Find where the given text appears and provide that cell's center as [x, y] coordinate. 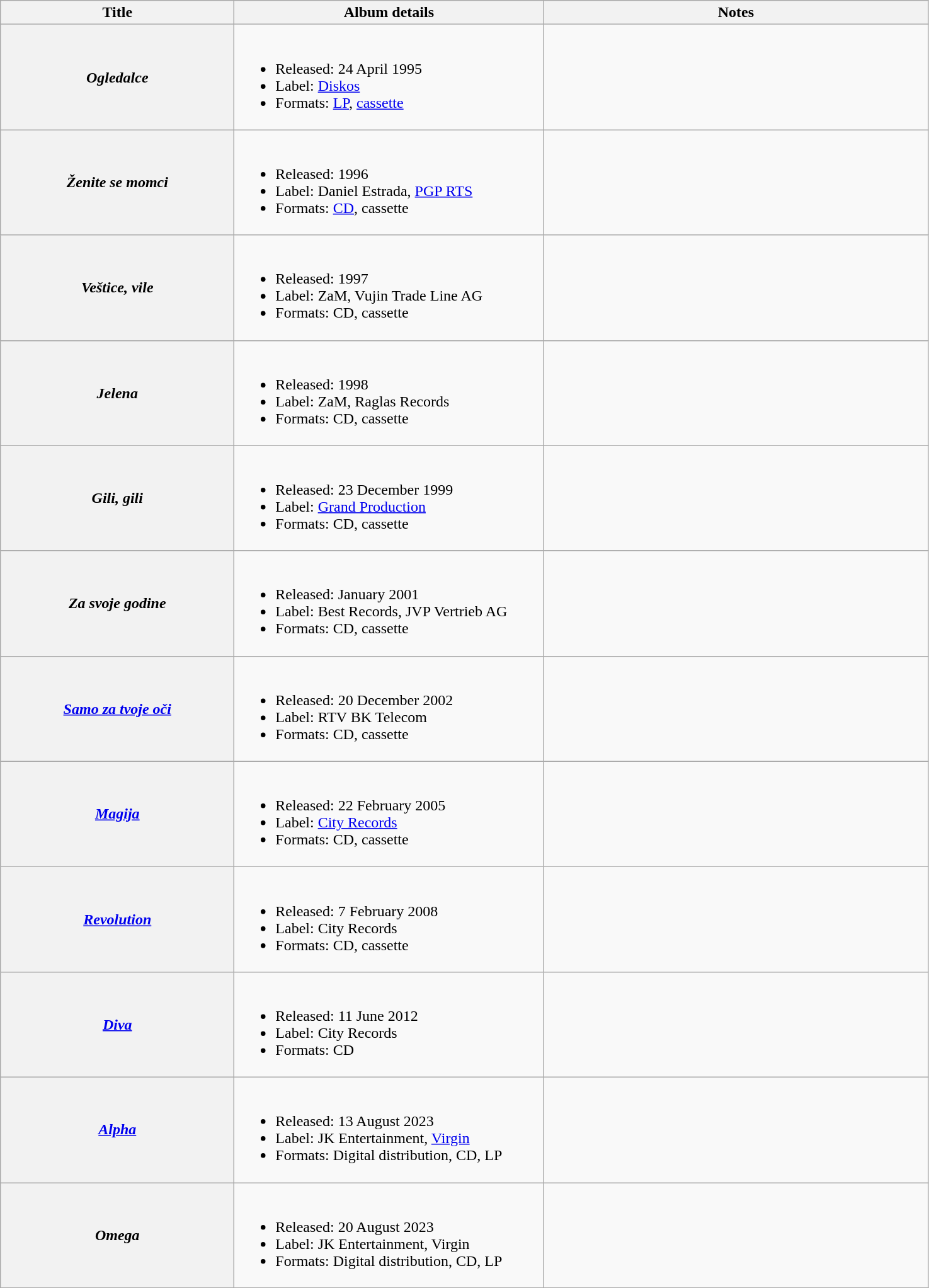
Released: 24 April 1995Label: DiskosFormats: LP, cassette [389, 77]
Omega [117, 1235]
Released: 20 August 2023Label: JK Entertainment, VirginFormats: Digital distribution, CD, LP [389, 1235]
Released: 11 June 2012Label: City RecordsFormats: CD [389, 1025]
Released: 23 December 1999Label: Grand ProductionFormats: CD, cassette [389, 498]
Released: 20 December 2002Label: RTV BK TelecomFormats: CD, cassette [389, 708]
Released: 1997Label: ZaM, Vujin Trade Line AGFormats: CD, cassette [389, 287]
Released: 1996Label: Daniel Estrada, PGP RTSFormats: CD, cassette [389, 183]
Veštice, vile [117, 287]
Gili, gili [117, 498]
Za svoje godine [117, 604]
Diva [117, 1025]
Released: 22 February 2005Label: City RecordsFormats: CD, cassette [389, 814]
Notes [736, 13]
Released: 1998Label: ZaM, Raglas RecordsFormats: CD, cassette [389, 393]
Magija [117, 814]
Jelena [117, 393]
Ženite se momci [117, 183]
Released: 13 August 2023Label: JK Entertainment, VirginFormats: Digital distribution, CD, LP [389, 1129]
Samo za tvoje oči [117, 708]
Title [117, 13]
Released: January 2001Label: Best Records, JVP Vertrieb AGFormats: CD, cassette [389, 604]
Revolution [117, 919]
Alpha [117, 1129]
Released: 7 February 2008Label: City RecordsFormats: CD, cassette [389, 919]
Ogledalce [117, 77]
Album details [389, 13]
